Locate the cell with the specified text and output its [X, Y] center coordinate. 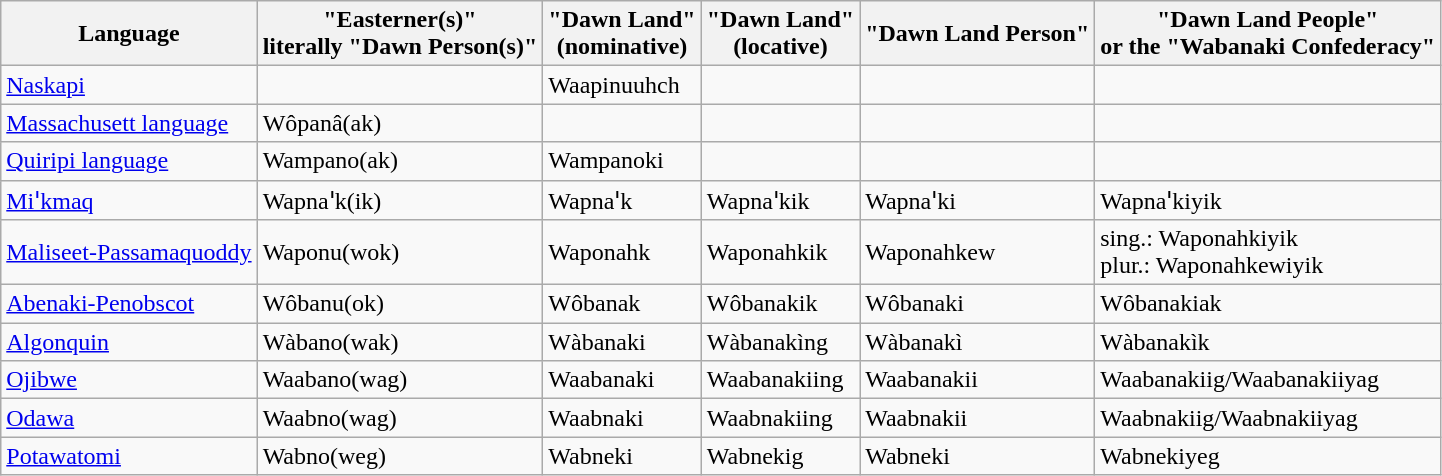
Waabanakiing [780, 380]
Waabnaki [622, 418]
Wàbano(wak) [400, 342]
Abenaki-Penobscot [129, 304]
Wôbanakiak [1268, 304]
Massachusett language [129, 123]
Waabno(wag) [400, 418]
Wàbanakìk [1268, 342]
Wôbanaki [978, 304]
Wabno(weg) [400, 456]
Waponahkew [978, 252]
Waabanaki [622, 380]
Ojibwe [129, 380]
Waapinuuhch [622, 85]
Wapnaꞌkik [780, 200]
Wapnaꞌk [622, 200]
Wapnaꞌkiyik [1268, 200]
Maliseet-Passamaquoddy [129, 252]
Wôbanak [622, 304]
Wàbanaki [622, 342]
Wampano(ak) [400, 161]
"Dawn Land"(locative) [780, 34]
Wabnekiyeg [1268, 456]
Waabano(wag) [400, 380]
Wôbanakik [780, 304]
"Dawn Land"(nominative) [622, 34]
"Dawn Land People"or the "Wabanaki Confederacy" [1268, 34]
Potawatomi [129, 456]
Waabnakii [978, 418]
Miꞌkmaq [129, 200]
Waabnakiig/Waabnakiiyag [1268, 418]
Waponahk [622, 252]
Wabnekig [780, 456]
Quiripi language [129, 161]
Wapnaꞌk(ik) [400, 200]
Waabanakiig/Waabanakiiyag [1268, 380]
sing.: Waponahkiyikplur.: Waponahkewiyik [1268, 252]
Wôbanu(ok) [400, 304]
Wapnaꞌki [978, 200]
"Easterner(s)"literally "Dawn Person(s)" [400, 34]
Wampanoki [622, 161]
Algonquin [129, 342]
Waabanakii [978, 380]
Wàbanakì [978, 342]
"Dawn Land Person" [978, 34]
Waponahkik [780, 252]
Waabnakiing [780, 418]
Waponu(wok) [400, 252]
Odawa [129, 418]
Wàbanakìng [780, 342]
Wôpanâ(ak) [400, 123]
Naskapi [129, 85]
Language [129, 34]
